Provide the [x, y] coordinate of the cell's center where the given text is located.  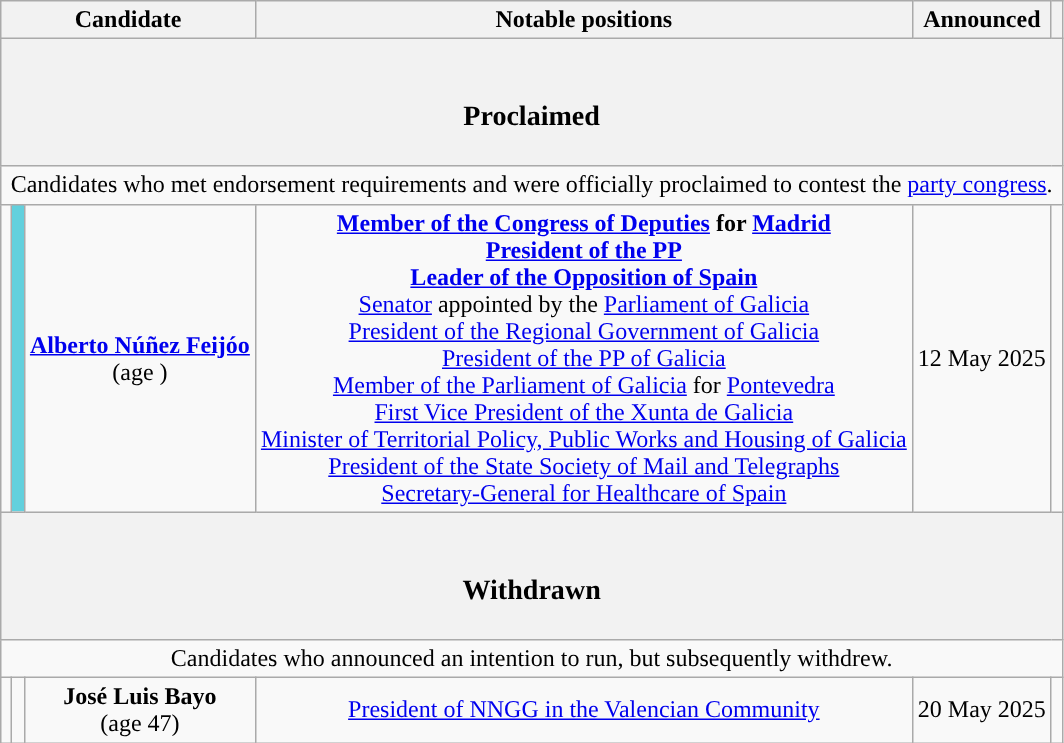
Alberto Núñez Feijóo(age ) [140, 358]
President of NNGG in the Valencian Community [584, 710]
Announced [982, 20]
Candidate [128, 20]
Notable positions [584, 20]
12 May 2025 [982, 358]
Proclaimed [532, 102]
20 May 2025 [982, 710]
Candidates who met endorsement requirements and were officially proclaimed to contest the party congress. [532, 185]
José Luis Bayo(age 47) [140, 710]
Withdrawn [532, 576]
Candidates who announced an intention to run, but subsequently withdrew. [532, 658]
